Search for the cell housing the specified text and yield its (X, Y) center coordinate. 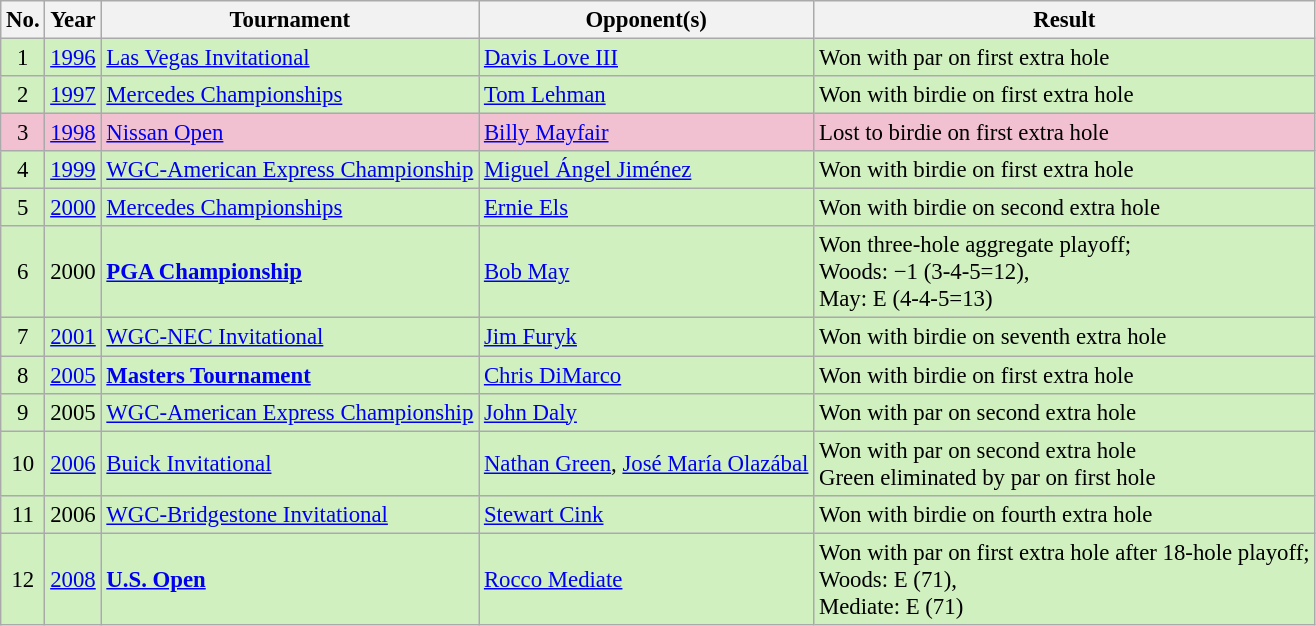
1996 (73, 58)
Won with birdie on second extra hole (1064, 208)
Jim Furyk (646, 337)
Won three-hole aggregate playoff;Woods: −1 (3-4-5=12),May: E (4-4-5=13) (1064, 272)
Won with par on first extra hole after 18-hole playoff;Woods: E (71),Mediate: E (71) (1064, 579)
3 (23, 133)
Lost to birdie on first extra hole (1064, 133)
2008 (73, 579)
PGA Championship (290, 272)
John Daly (646, 412)
Masters Tournament (290, 375)
2 (23, 95)
WGC-NEC Invitational (290, 337)
Chris DiMarco (646, 375)
10 (23, 464)
9 (23, 412)
U.S. Open (290, 579)
Nissan Open (290, 133)
6 (23, 272)
Rocco Mediate (646, 579)
Buick Invitational (290, 464)
Stewart Cink (646, 514)
1 (23, 58)
11 (23, 514)
No. (23, 20)
Won with par on first extra hole (1064, 58)
1998 (73, 133)
Tom Lehman (646, 95)
2001 (73, 337)
Las Vegas Invitational (290, 58)
4 (23, 170)
1999 (73, 170)
Davis Love III (646, 58)
Result (1064, 20)
7 (23, 337)
Nathan Green, José María Olazábal (646, 464)
Tournament (290, 20)
8 (23, 375)
Miguel Ángel Jiménez (646, 170)
Opponent(s) (646, 20)
WGC-Bridgestone Invitational (290, 514)
Won with par on second extra hole (1064, 412)
Won with birdie on fourth extra hole (1064, 514)
Won with birdie on seventh extra hole (1064, 337)
Bob May (646, 272)
Won with par on second extra holeGreen eliminated by par on first hole (1064, 464)
Year (73, 20)
1997 (73, 95)
5 (23, 208)
12 (23, 579)
Billy Mayfair (646, 133)
Ernie Els (646, 208)
